Provide the [X, Y] coordinate of the cell's center where the given text is located.  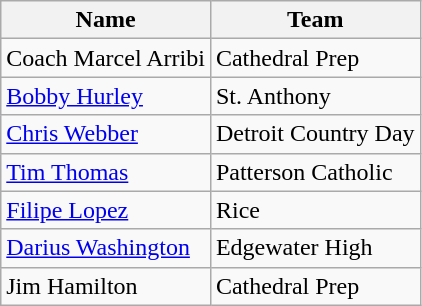
Chris Webber [106, 134]
Bobby Hurley [106, 96]
Coach Marcel Arribi [106, 58]
Jim Hamilton [106, 286]
Filipe Lopez [106, 210]
Name [106, 20]
Edgewater High [315, 248]
Team [315, 20]
St. Anthony [315, 96]
Darius Washington [106, 248]
Patterson Catholic [315, 172]
Rice [315, 210]
Detroit Country Day [315, 134]
Tim Thomas [106, 172]
